Find where the given text appears and provide that cell's center as [x, y] coordinate. 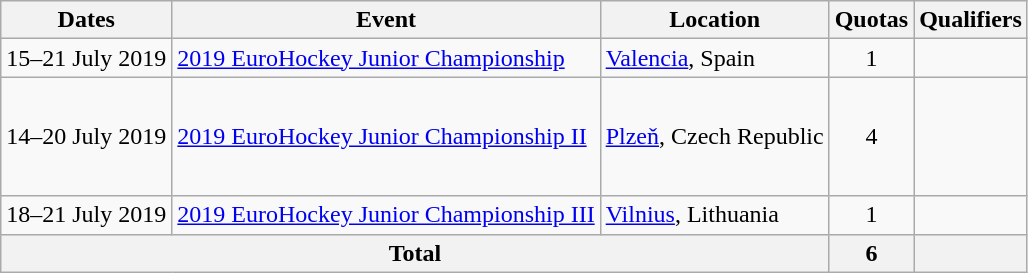
15–21 July 2019 [86, 58]
2019 EuroHockey Junior Championship [386, 58]
Vilnius, Lithuania [714, 215]
Total [415, 253]
14–20 July 2019 [86, 136]
Event [386, 20]
Plzeň, Czech Republic [714, 136]
Qualifiers [971, 20]
6 [871, 253]
Valencia, Spain [714, 58]
Location [714, 20]
2019 EuroHockey Junior Championship II [386, 136]
4 [871, 136]
18–21 July 2019 [86, 215]
Quotas [871, 20]
Dates [86, 20]
2019 EuroHockey Junior Championship III [386, 215]
